Identify which cell holds the provided text, then report its (x, y) central coordinate. 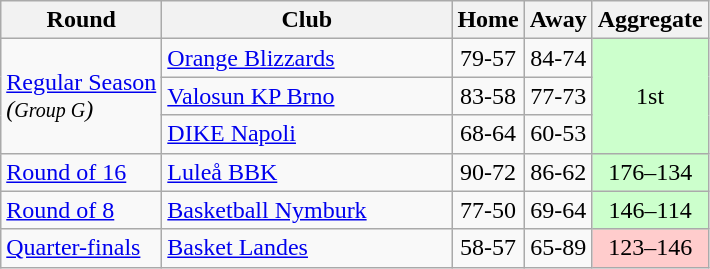
83-58 (488, 96)
77-73 (558, 96)
Orange Blizzards (307, 58)
86-62 (558, 172)
84-74 (558, 58)
146–114 (650, 210)
Round of 8 (82, 210)
58-57 (488, 248)
68-64 (488, 134)
65-89 (558, 248)
176–134 (650, 172)
Regular Season(Group G) (82, 96)
69-64 (558, 210)
1st (650, 96)
Round (82, 20)
Luleå BBK (307, 172)
DIKE Napoli (307, 134)
Basket Landes (307, 248)
123–146 (650, 248)
90-72 (488, 172)
60-53 (558, 134)
Round of 16 (82, 172)
Club (307, 20)
77-50 (488, 210)
Quarter-finals (82, 248)
Basketball Nymburk (307, 210)
Aggregate (650, 20)
Away (558, 20)
Home (488, 20)
Valosun KP Brno (307, 96)
79-57 (488, 58)
